Determine the [X, Y] coordinate at the center of the cell enclosing the given text.  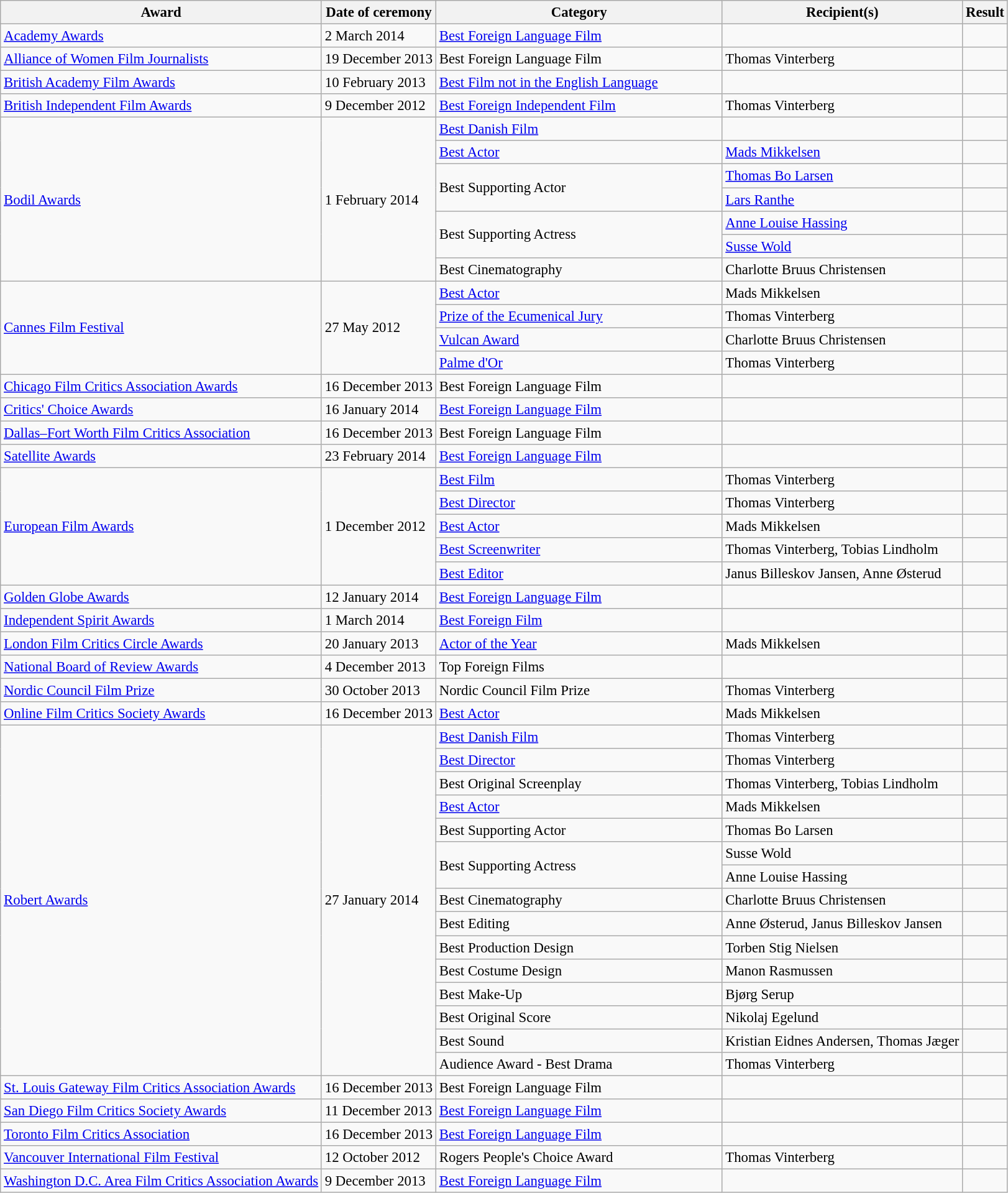
Chicago Film Critics Association Awards [162, 386]
Best Foreign Film [579, 620]
Anne Østerud, Janus Billeskov Jansen [843, 924]
27 January 2014 [378, 900]
Cannes Film Festival [162, 328]
Online Film Critics Society Awards [162, 714]
Palme d'Or [579, 363]
Independent Spirit Awards [162, 620]
Rogers People's Choice Award [579, 1158]
Audience Award - Best Drama [579, 1064]
Bjørg Serup [843, 994]
Category [579, 12]
Best Screenwriter [579, 550]
Academy Awards [162, 36]
1 March 2014 [378, 620]
20 January 2013 [378, 643]
2 March 2014 [378, 36]
Golden Globe Awards [162, 597]
Vancouver International Film Festival [162, 1158]
Best Costume Design [579, 970]
Robert Awards [162, 900]
Bodil Awards [162, 199]
30 October 2013 [378, 690]
9 December 2013 [378, 1181]
Prize of the Ecumenical Jury [579, 316]
12 October 2012 [378, 1158]
10 February 2013 [378, 83]
Best Editor [579, 573]
9 December 2012 [378, 106]
European Film Awards [162, 527]
Lars Ranthe [843, 200]
Janus Billeskov Jansen, Anne Østerud [843, 573]
Critics' Choice Awards [162, 410]
23 February 2014 [378, 456]
Result [986, 12]
Alliance of Women Film Journalists [162, 59]
Best Editing [579, 924]
Manon Rasmussen [843, 970]
Torben Stig Nielsen [843, 947]
16 January 2014 [378, 410]
Award [162, 12]
Best Make-Up [579, 994]
Nikolaj Egelund [843, 1017]
Best Original Score [579, 1017]
Dallas–Fort Worth Film Critics Association [162, 433]
London Film Critics Circle Awards [162, 643]
Best Foreign Independent Film [579, 106]
12 January 2014 [378, 597]
Top Foreign Films [579, 667]
Recipient(s) [843, 12]
Best Original Screenplay [579, 784]
4 December 2013 [378, 667]
Best Production Design [579, 947]
11 December 2013 [378, 1111]
1 February 2014 [378, 199]
Best Film [579, 480]
Kristian Eidnes Andersen, Thomas Jæger [843, 1041]
Actor of the Year [579, 643]
Toronto Film Critics Association [162, 1134]
1 December 2012 [378, 527]
Satellite Awards [162, 456]
Best Film not in the English Language [579, 83]
National Board of Review Awards [162, 667]
27 May 2012 [378, 328]
Date of ceremony [378, 12]
British Independent Film Awards [162, 106]
19 December 2013 [378, 59]
St. Louis Gateway Film Critics Association Awards [162, 1087]
Washington D.C. Area Film Critics Association Awards [162, 1181]
Best Sound [579, 1041]
San Diego Film Critics Society Awards [162, 1111]
Vulcan Award [579, 339]
British Academy Film Awards [162, 83]
